Capture the cell that displays the provided text and extract its (x, y) central coordinate. 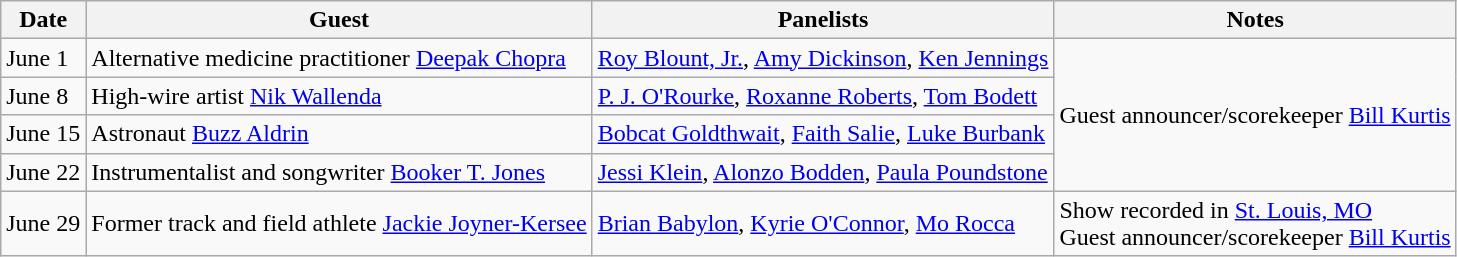
Brian Babylon, Kyrie O'Connor, Mo Rocca (823, 224)
Guest announcer/scorekeeper Bill Kurtis (1255, 115)
Panelists (823, 20)
Notes (1255, 20)
June 8 (44, 96)
Bobcat Goldthwait, Faith Salie, Luke Burbank (823, 134)
Show recorded in St. Louis, MOGuest announcer/scorekeeper Bill Kurtis (1255, 224)
June 22 (44, 172)
Jessi Klein, Alonzo Bodden, Paula Poundstone (823, 172)
P. J. O'Rourke, Roxanne Roberts, Tom Bodett (823, 96)
Date (44, 20)
Roy Blount, Jr., Amy Dickinson, Ken Jennings (823, 58)
High-wire artist Nik Wallenda (339, 96)
Alternative medicine practitioner Deepak Chopra (339, 58)
June 15 (44, 134)
Astronaut Buzz Aldrin (339, 134)
June 29 (44, 224)
Former track and field athlete Jackie Joyner-Kersee (339, 224)
June 1 (44, 58)
Instrumentalist and songwriter Booker T. Jones (339, 172)
Guest (339, 20)
